Capture the cell that displays the provided text and extract its [X, Y] central coordinate. 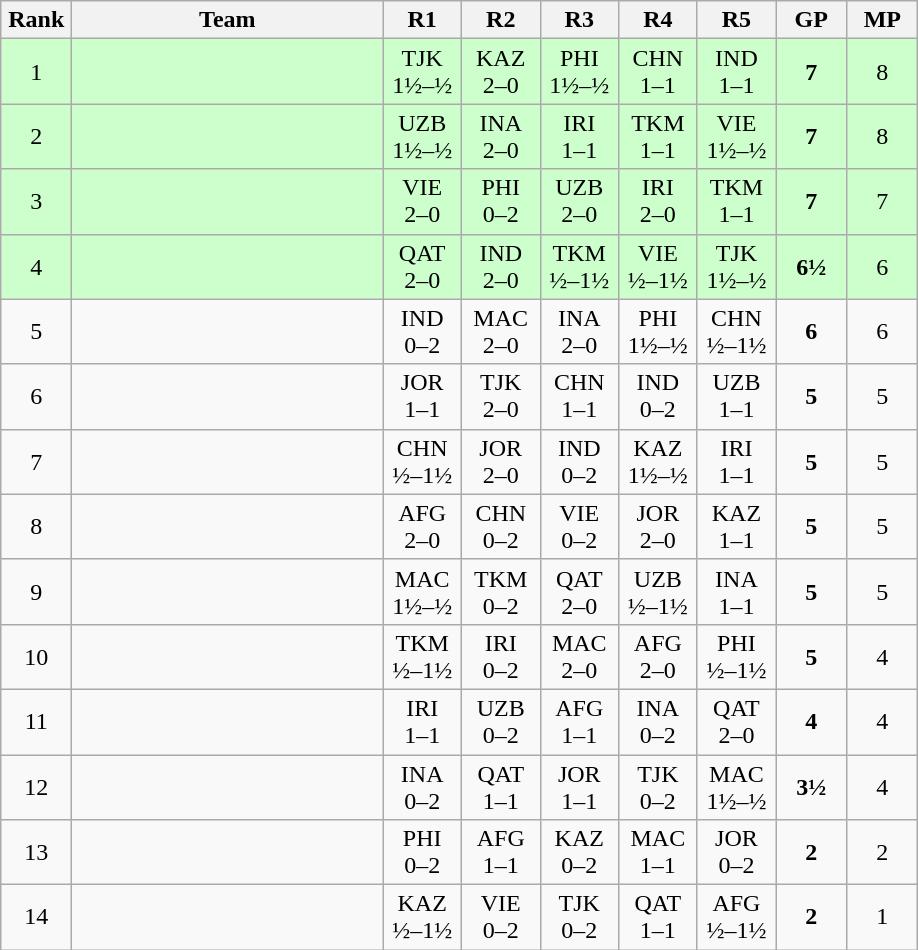
KAZ0–2 [580, 852]
INA1–1 [736, 592]
R1 [422, 20]
10 [36, 656]
IRI0–2 [500, 656]
IRI2–0 [658, 202]
PHI½–1½ [736, 656]
JOR0–2 [736, 852]
MAC1–1 [658, 852]
3½ [812, 786]
VIE2–0 [422, 202]
11 [36, 722]
IND2–0 [500, 266]
13 [36, 852]
14 [36, 918]
R2 [500, 20]
Team [228, 20]
GP [812, 20]
MP [882, 20]
KAZ½–1½ [422, 918]
R4 [658, 20]
UZB1½–½ [422, 136]
AFG½–1½ [736, 918]
VIE½–1½ [658, 266]
Rank [36, 20]
6½ [812, 266]
UZB½–1½ [658, 592]
KAZ1½–½ [658, 462]
IND1–1 [736, 72]
UZB0–2 [500, 722]
VIE1½–½ [736, 136]
KAZ2–0 [500, 72]
TJK2–0 [500, 396]
12 [36, 786]
CHN0–2 [500, 526]
9 [36, 592]
3 [36, 202]
TKM0–2 [500, 592]
UZB2–0 [580, 202]
R5 [736, 20]
R3 [580, 20]
KAZ1–1 [736, 526]
UZB1–1 [736, 396]
